Provide the (X, Y) coordinate of the cell's center where the given text is located.  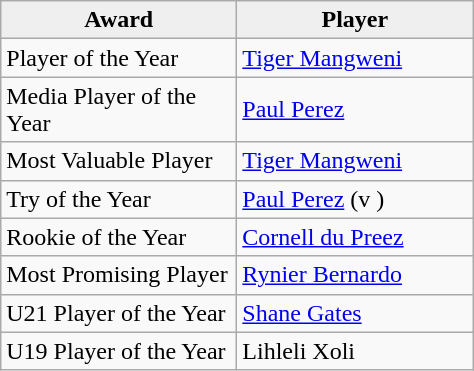
U19 Player of the Year (119, 351)
Player (355, 20)
Most Valuable Player (119, 161)
Award (119, 20)
Paul Perez (355, 110)
Rynier Bernardo (355, 275)
Lihleli Xoli (355, 351)
Most Promising Player (119, 275)
Shane Gates (355, 313)
Try of the Year (119, 199)
Media Player of the Year (119, 110)
Player of the Year (119, 58)
Cornell du Preez (355, 237)
Paul Perez (v ) (355, 199)
Rookie of the Year (119, 237)
U21 Player of the Year (119, 313)
